Pinpoint the cell where the given text exists, returning its (x, y) midpoint coordinate. 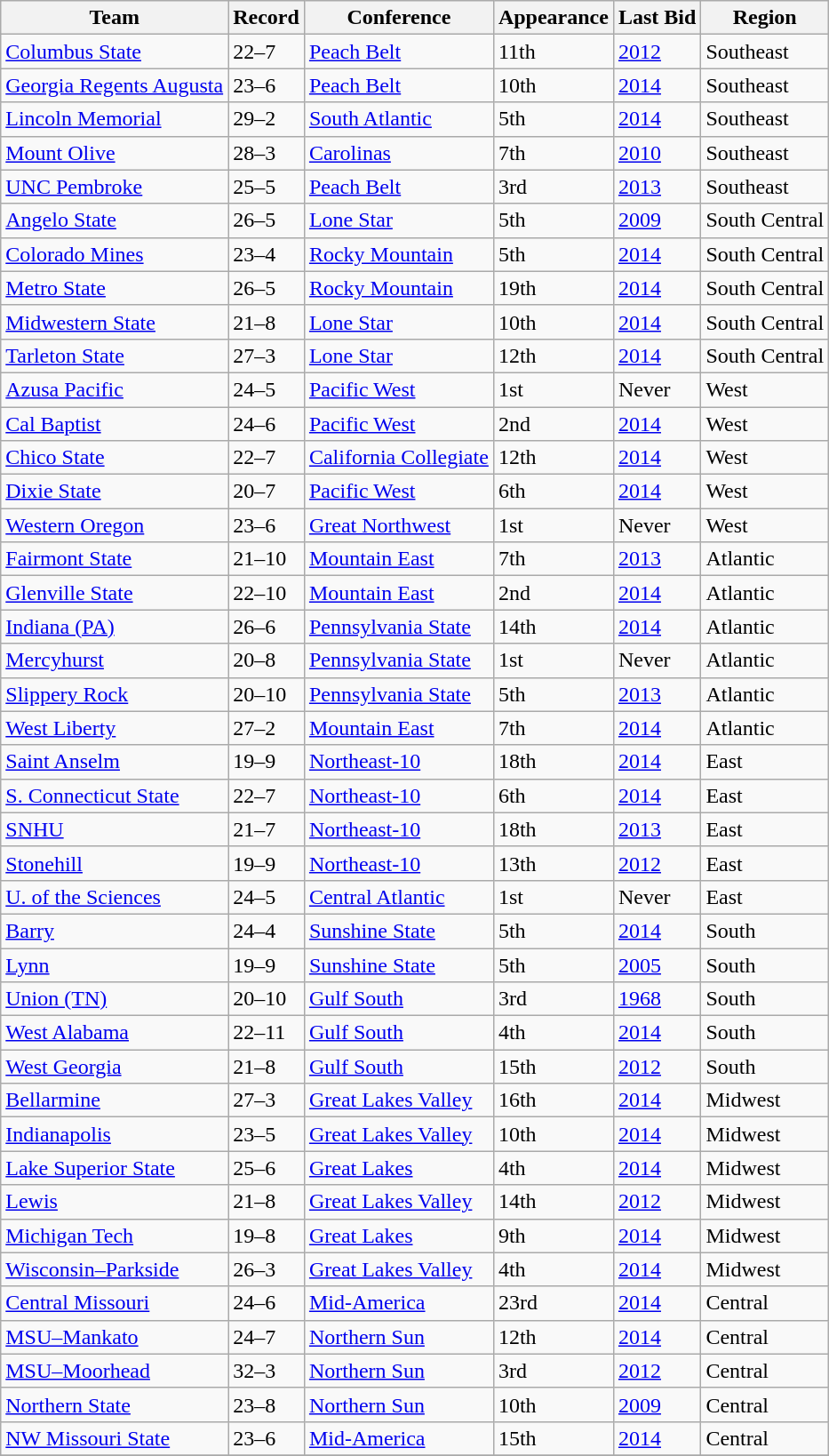
Lewis (115, 1202)
2005 (657, 964)
West Georgia (115, 1067)
16th (553, 1100)
Fairmont State (115, 559)
Carolinas (398, 153)
11th (553, 52)
S. Connecticut State (115, 796)
28–3 (267, 153)
Record (267, 18)
23–8 (267, 1404)
Angelo State (115, 220)
Great Northwest (398, 525)
Glenville State (115, 593)
Appearance (553, 18)
MSU–Mankato (115, 1337)
2010 (657, 153)
25–6 (267, 1168)
Region (765, 18)
Columbus State (115, 52)
Last Bid (657, 18)
Michigan Tech (115, 1236)
SNHU (115, 829)
Lake Superior State (115, 1168)
West Alabama (115, 1033)
Western Oregon (115, 525)
Azusa Pacific (115, 389)
U. of the Sciences (115, 897)
Conference (398, 18)
Stonehill (115, 863)
Bellarmine (115, 1100)
Cal Baptist (115, 424)
Barry (115, 931)
NW Missouri State (115, 1438)
20–8 (267, 660)
Indianapolis (115, 1134)
UNC Pembroke (115, 187)
MSU–Moorhead (115, 1371)
Indiana (PA) (115, 627)
29–2 (267, 119)
Northern State (115, 1404)
22–10 (267, 593)
Tarleton State (115, 356)
Georgia Regents Augusta (115, 85)
West Liberty (115, 728)
23–4 (267, 254)
9th (553, 1236)
Union (TN) (115, 999)
Slippery Rock (115, 694)
Chico State (115, 458)
19th (553, 288)
20–7 (267, 492)
27–2 (267, 728)
Central Missouri (115, 1303)
California Collegiate (398, 458)
Mercyhurst (115, 660)
Colorado Mines (115, 254)
Mount Olive (115, 153)
Central Atlantic (398, 897)
13th (553, 863)
Lincoln Memorial (115, 119)
24–7 (267, 1337)
Midwestern State (115, 322)
Metro State (115, 288)
Saint Anselm (115, 762)
32–3 (267, 1371)
South Atlantic (398, 119)
Wisconsin–Parkside (115, 1269)
21–7 (267, 829)
21–10 (267, 559)
26–3 (267, 1269)
25–5 (267, 187)
19–8 (267, 1236)
1968 (657, 999)
24–4 (267, 931)
22–11 (267, 1033)
Lynn (115, 964)
26–6 (267, 627)
23rd (553, 1303)
Dixie State (115, 492)
Team (115, 18)
23–5 (267, 1134)
